Detect which cell encompasses the target text, then output its [x, y] center coordinate. 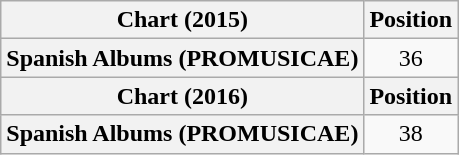
38 [411, 134]
Chart (2015) [182, 20]
36 [411, 58]
Chart (2016) [182, 96]
